Locate the cell with the specified text and output its [X, Y] center coordinate. 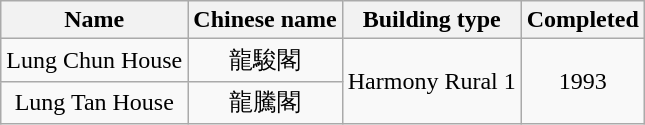
Chinese name [265, 20]
Lung Tan House [94, 102]
Harmony Rural 1 [432, 82]
Completed [582, 20]
Building type [432, 20]
Lung Chun House [94, 60]
1993 [582, 82]
龍駿閣 [265, 60]
龍騰閣 [265, 102]
Name [94, 20]
